Detect which cell encompasses the target text, then output its [X, Y] center coordinate. 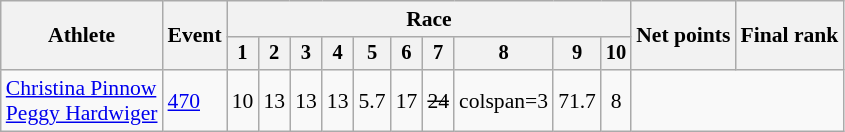
17 [407, 100]
7 [438, 54]
3 [306, 54]
9 [577, 54]
71.7 [577, 100]
1 [243, 54]
5 [372, 54]
5.7 [372, 100]
2 [274, 54]
Final rank [789, 36]
Net points [683, 36]
470 [195, 100]
colspan=3 [504, 100]
Event [195, 36]
Race [430, 19]
Athlete [82, 36]
4 [338, 54]
24 [438, 100]
Christina PinnowPeggy Hardwiger [82, 100]
6 [407, 54]
